Extract the (X, Y) coordinate from the center of the cell holding the provided text.  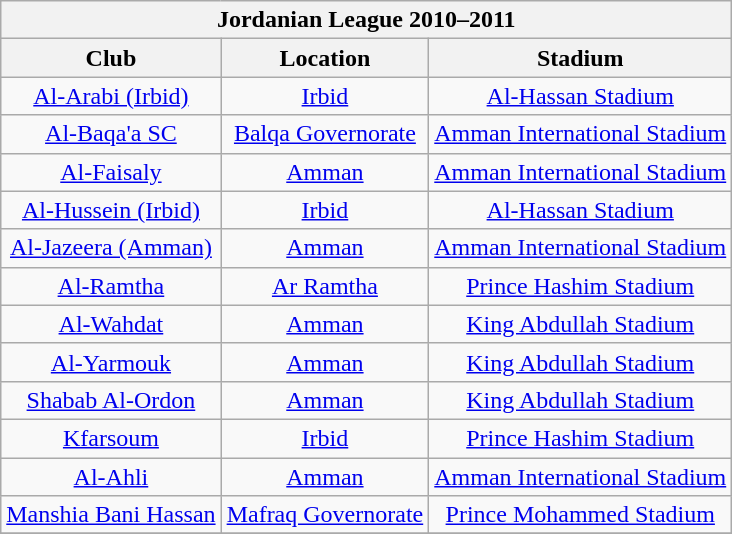
Shabab Al-Ordon (111, 400)
Club (111, 58)
Al-Jazeera (Amman) (111, 248)
Al-Faisaly (111, 172)
Location (325, 58)
Al-Wahdat (111, 324)
Ar Ramtha (325, 286)
Al-Hussein (Irbid) (111, 210)
Al-Ramtha (111, 286)
Al-Baqa'a SC (111, 134)
Mafraq Governorate (325, 515)
Al-Ahli (111, 477)
Al-Yarmouk (111, 362)
Prince Mohammed Stadium (580, 515)
Stadium (580, 58)
Kfarsoum (111, 438)
Balqa Governorate (325, 134)
Al-Arabi (Irbid) (111, 96)
Manshia Bani Hassan (111, 515)
Jordanian League 2010–2011 (366, 20)
